Identify which cell holds the provided text, then report its (x, y) central coordinate. 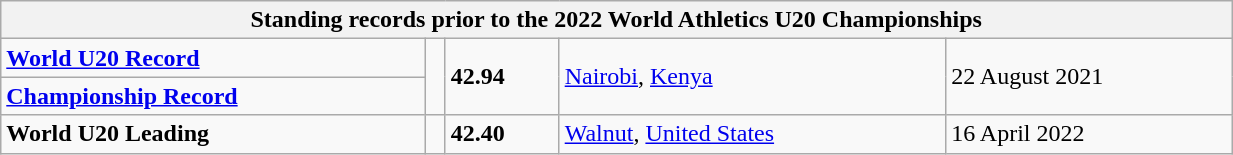
Nairobi, Kenya (752, 77)
World U20 Record (214, 58)
Standing records prior to the 2022 World Athletics U20 Championships (616, 20)
Walnut, United States (752, 134)
22 August 2021 (1089, 77)
16 April 2022 (1089, 134)
42.40 (502, 134)
Championship Record (214, 96)
World U20 Leading (214, 134)
42.94 (502, 77)
